From the cell containing the given text, extract its center point as (x, y) coordinate. 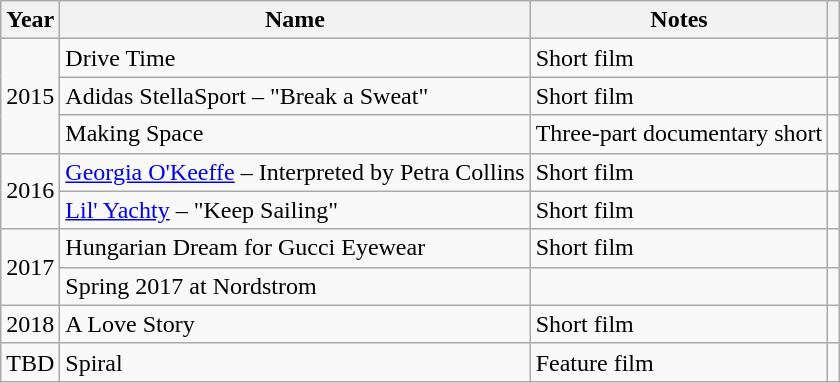
2016 (30, 191)
Notes (679, 20)
Spiral (295, 362)
Making Space (295, 134)
Feature film (679, 362)
TBD (30, 362)
Lil' Yachty – "Keep Sailing" (295, 210)
2018 (30, 324)
Year (30, 20)
A Love Story (295, 324)
Hungarian Dream for Gucci Eyewear (295, 248)
Drive Time (295, 58)
Georgia O'Keeffe – Interpreted by Petra Collins (295, 172)
Name (295, 20)
Adidas StellaSport – "Break a Sweat" (295, 96)
Spring 2017 at Nordstrom (295, 286)
2015 (30, 96)
Three-part documentary short (679, 134)
2017 (30, 267)
